Pinpoint the cell where the given text exists, returning its [x, y] midpoint coordinate. 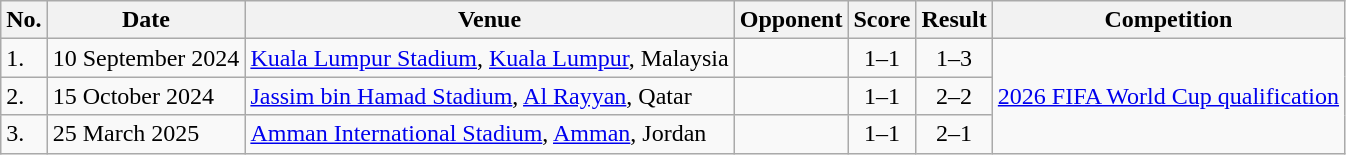
No. [24, 20]
Opponent [791, 20]
Jassim bin Hamad Stadium, Al Rayyan, Qatar [490, 96]
3. [24, 134]
Kuala Lumpur Stadium, Kuala Lumpur, Malaysia [490, 58]
2–2 [954, 96]
1–3 [954, 58]
2. [24, 96]
1. [24, 58]
2026 FIFA World Cup qualification [1168, 96]
Score [882, 20]
Date [146, 20]
Venue [490, 20]
Amman International Stadium, Amman, Jordan [490, 134]
25 March 2025 [146, 134]
Result [954, 20]
15 October 2024 [146, 96]
Competition [1168, 20]
2–1 [954, 134]
10 September 2024 [146, 58]
